Output the [X, Y] coordinate of the center of the cell containing the given text.  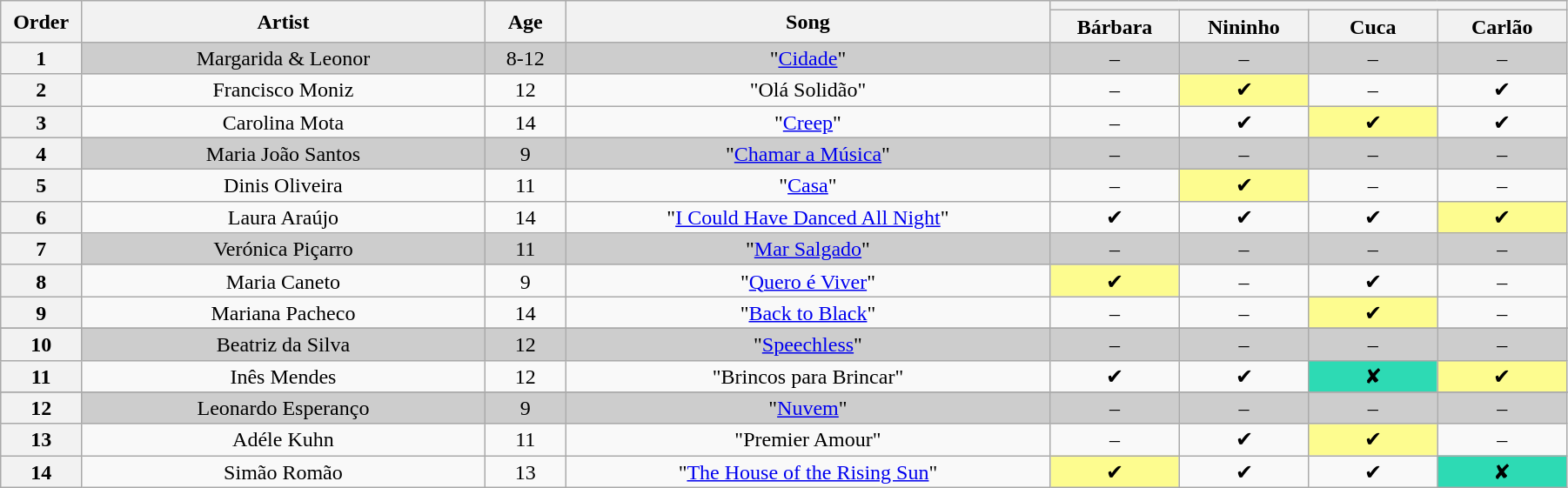
Adéle Kuhn [284, 440]
"Back to Black" [807, 313]
Nininho [1243, 26]
4 [42, 153]
7 [42, 249]
Simão Romão [284, 471]
"Mar Salgado" [807, 249]
Beatriz da Silva [284, 344]
"Chamar a Música" [807, 153]
Carolina Mota [284, 122]
"Premier Amour" [807, 440]
Maria Caneto [284, 280]
5 [42, 186]
1 [42, 57]
Dinis Oliveira [284, 186]
Francisco Moniz [284, 90]
"Nuvem" [807, 409]
"The House of the Rising Sun" [807, 471]
Artist [284, 22]
Cuca [1373, 26]
Order [42, 22]
"Casa" [807, 186]
Carlão [1502, 26]
Margarida & Leonor [284, 57]
2 [42, 90]
"Speechless" [807, 344]
Laura Araújo [284, 217]
10 [42, 344]
"I Could Have Danced All Night" [807, 217]
Verónica Piçarro [284, 249]
Inês Mendes [284, 376]
Maria João Santos [284, 153]
"Olá Solidão" [807, 90]
Bárbara [1115, 26]
"Cidade" [807, 57]
"Creep" [807, 122]
Song [807, 22]
8-12 [526, 57]
Leonardo Esperanço [284, 409]
"Brincos para Brincar" [807, 376]
Mariana Pacheco [284, 313]
8 [42, 280]
Age [526, 22]
"Quero é Viver" [807, 280]
6 [42, 217]
3 [42, 122]
